Pinpoint the cell where the given text exists, returning its [x, y] midpoint coordinate. 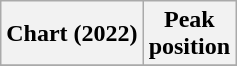
Chart (2022) [72, 34]
Peakposition [189, 34]
